Determine the [X, Y] coordinate at the center of the cell enclosing the given text.  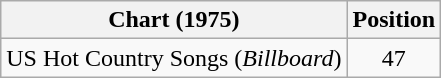
US Hot Country Songs (Billboard) [174, 58]
Chart (1975) [174, 20]
Position [394, 20]
47 [394, 58]
